Scan for the cell matching the given text and deliver its (X, Y) coordinate at center. 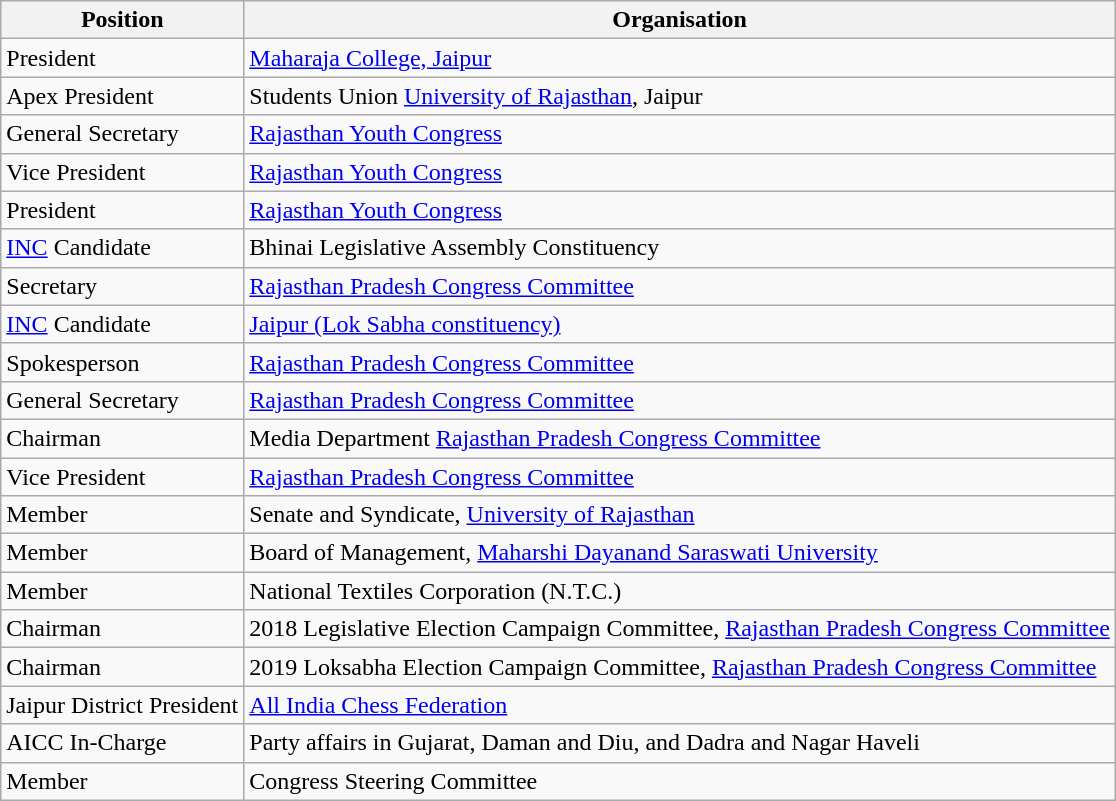
Jaipur (Lok Sabha constituency) (680, 324)
National Textiles Corporation (N.T.C.) (680, 591)
Position (122, 20)
Media Department Rajasthan Pradesh Congress Committee (680, 438)
Apex President (122, 96)
Jaipur District President (122, 705)
Spokesperson (122, 362)
Bhinai Legislative Assembly Constituency (680, 248)
Party affairs in Gujarat, Daman and Diu, and Dadra and Nagar Haveli (680, 743)
Secretary (122, 286)
AICC In-Charge (122, 743)
Organisation (680, 20)
Maharaja College, Jaipur (680, 58)
2018 Legislative Election Campaign Committee, Rajasthan Pradesh Congress Committee (680, 629)
Congress Steering Committee (680, 781)
2019 Loksabha Election Campaign Committee, Rajasthan Pradesh Congress Committee (680, 667)
Board of Management, Maharshi Dayanand Saraswati University (680, 553)
Students Union University of Rajasthan, Jaipur (680, 96)
Senate and Syndicate, University of Rajasthan (680, 515)
All India Chess Federation (680, 705)
